Find where the given text appears and provide that cell's center as (x, y) coordinate. 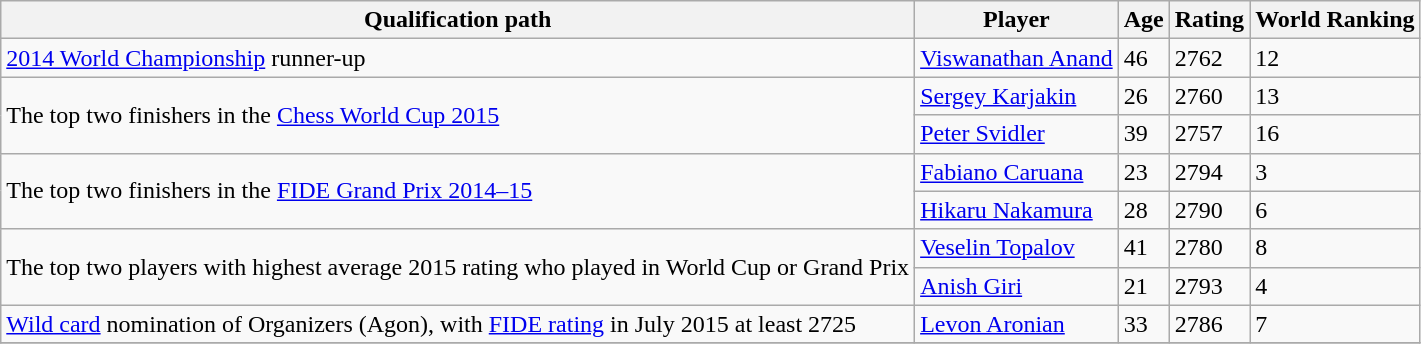
2014 World Championship runner-up (458, 58)
2780 (1209, 248)
The top two players with highest average 2015 rating who played in World Cup or Grand Prix (458, 267)
Hikaru Nakamura (1017, 210)
41 (1144, 248)
2790 (1209, 210)
21 (1144, 286)
Age (1144, 20)
World Ranking (1335, 20)
8 (1335, 248)
Player (1017, 20)
Peter Svidler (1017, 134)
46 (1144, 58)
2794 (1209, 172)
23 (1144, 172)
13 (1335, 96)
Qualification path (458, 20)
12 (1335, 58)
2793 (1209, 286)
Veselin Topalov (1017, 248)
4 (1335, 286)
Rating (1209, 20)
2786 (1209, 324)
3 (1335, 172)
39 (1144, 134)
7 (1335, 324)
Wild card nomination of Organizers (Agon), with FIDE rating in July 2015 at least 2725 (458, 324)
Fabiano Caruana (1017, 172)
2757 (1209, 134)
2762 (1209, 58)
Sergey Karjakin (1017, 96)
Anish Giri (1017, 286)
33 (1144, 324)
6 (1335, 210)
16 (1335, 134)
26 (1144, 96)
Viswanathan Anand (1017, 58)
The top two finishers in the Chess World Cup 2015 (458, 115)
The top two finishers in the FIDE Grand Prix 2014–15 (458, 191)
28 (1144, 210)
Levon Aronian (1017, 324)
2760 (1209, 96)
